Output the [X, Y] coordinate of the center of the cell containing the given text.  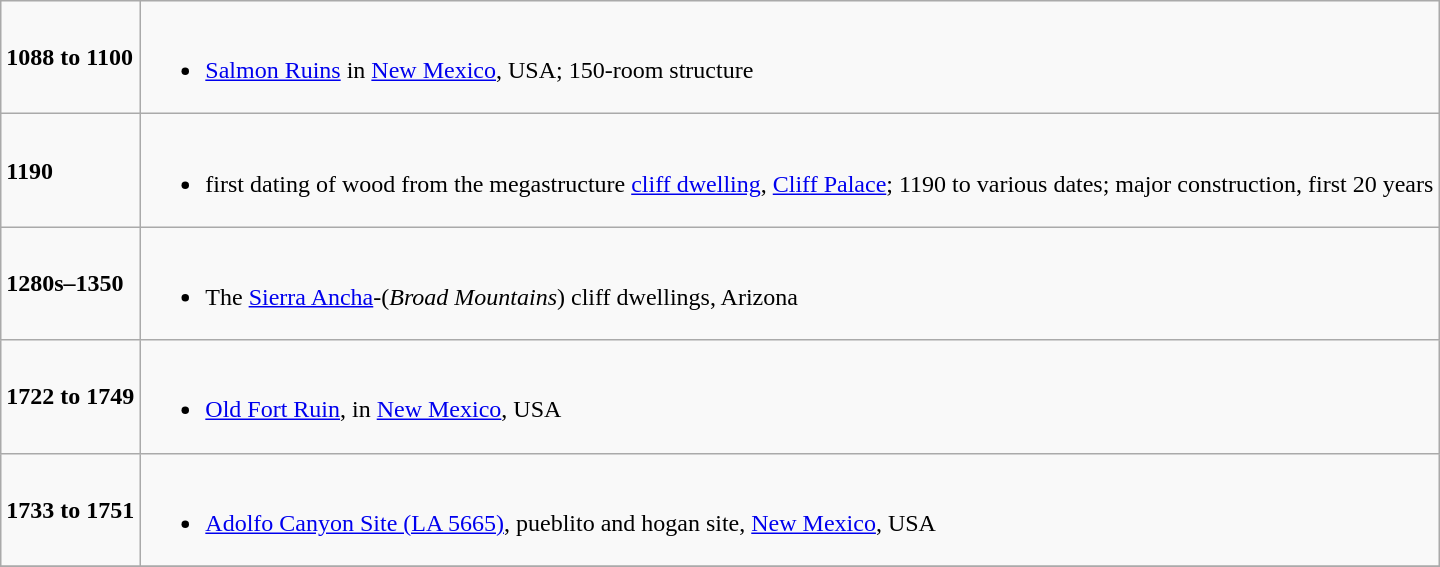
Old Fort Ruin, in New Mexico, USA [790, 396]
1190 [70, 170]
first dating of wood from the megastructure cliff dwelling, Cliff Palace; 1190 to various dates; major construction, first 20 years [790, 170]
Salmon Ruins in New Mexico, USA; 150-room structure [790, 58]
The Sierra Ancha-(Broad Mountains) cliff dwellings, Arizona [790, 284]
Adolfo Canyon Site (LA 5665), pueblito and hogan site, New Mexico, USA [790, 510]
1088 to 1100 [70, 58]
1733 to 1751 [70, 510]
1280s–1350 [70, 284]
1722 to 1749 [70, 396]
